Provide the (x, y) coordinate of the cell's center where the given text is located.  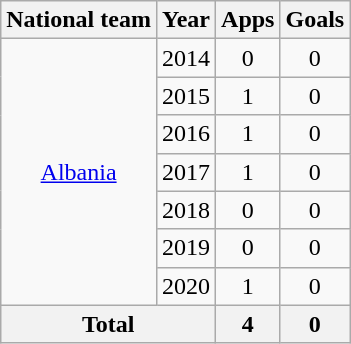
2019 (186, 248)
Year (186, 20)
Albania (79, 172)
2020 (186, 286)
2015 (186, 96)
2018 (186, 210)
Total (108, 324)
4 (248, 324)
2017 (186, 172)
National team (79, 20)
Goals (315, 20)
2016 (186, 134)
Apps (248, 20)
2014 (186, 58)
